Determine the [X, Y] coordinate at the center of the cell enclosing the given text.  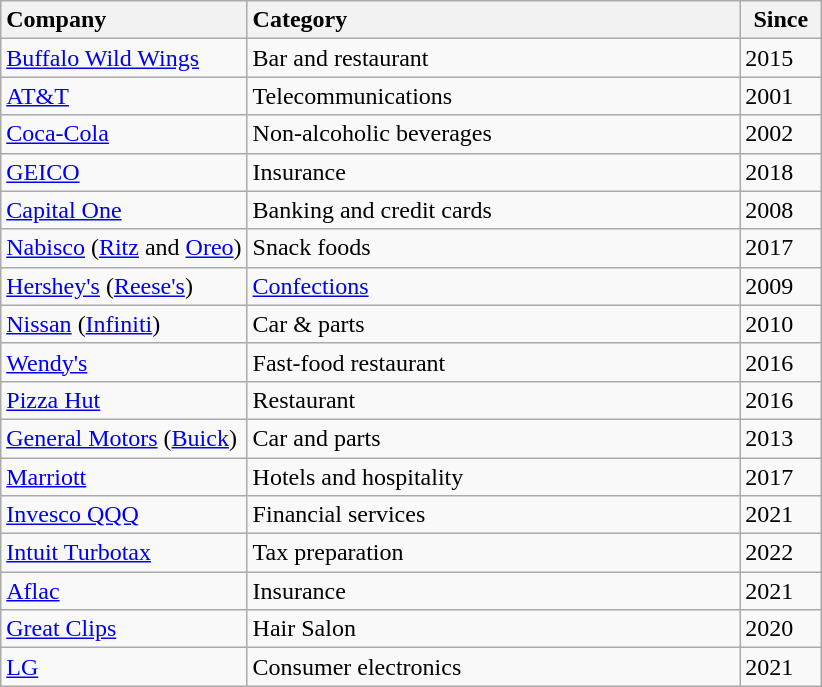
Great Clips [124, 629]
Intuit Turbotax [124, 553]
Snack foods [494, 248]
2015 [781, 58]
Nissan (Infiniti) [124, 324]
Nabisco (Ritz and Oreo) [124, 248]
Buffalo Wild Wings [124, 58]
LG [124, 667]
2018 [781, 172]
2022 [781, 553]
Coca-Cola [124, 134]
Restaurant [494, 400]
Aflac [124, 591]
2008 [781, 210]
2001 [781, 96]
Pizza Hut [124, 400]
Hair Salon [494, 629]
Invesco QQQ [124, 515]
Hershey's (Reese's) [124, 286]
2002 [781, 134]
General Motors (Buick) [124, 438]
Hotels and hospitality [494, 477]
Marriott [124, 477]
2020 [781, 629]
Company [124, 20]
2009 [781, 286]
Car and parts [494, 438]
Category [494, 20]
2010 [781, 324]
2013 [781, 438]
AT&T [124, 96]
Banking and credit cards [494, 210]
Tax preparation [494, 553]
Bar and restaurant [494, 58]
Telecommunications [494, 96]
Capital One [124, 210]
Financial services [494, 515]
Fast-food restaurant [494, 362]
GEICO [124, 172]
Wendy's [124, 362]
Car & parts [494, 324]
Consumer electronics [494, 667]
Non-alcoholic beverages [494, 134]
Confections [494, 286]
Since [781, 20]
